Return the (X, Y) coordinate for the center point of the cell that contains the specified text.  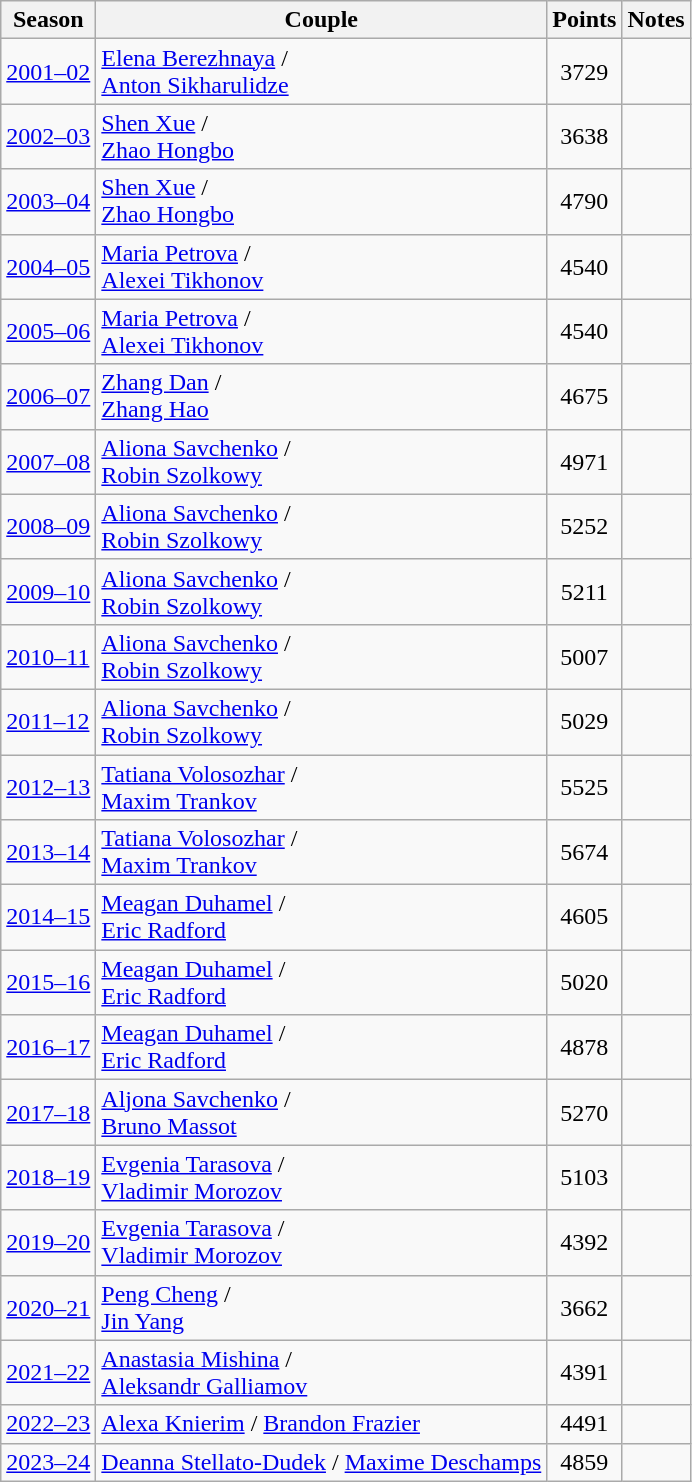
2003–04 (48, 202)
2013–14 (48, 852)
4859 (584, 1462)
5020 (584, 982)
5029 (584, 722)
4675 (584, 396)
2018–19 (48, 1178)
Anastasia Mishina /Aleksandr Galliamov (322, 1372)
4392 (584, 1242)
2004–05 (48, 266)
2020–21 (48, 1308)
2010–11 (48, 656)
2012–13 (48, 786)
Alexa Knierim / Brandon Frazier (322, 1424)
5211 (584, 592)
2008–09 (48, 526)
5007 (584, 656)
Aljona Savchenko / Bruno Massot (322, 1112)
Deanna Stellato-Dudek / Maxime Deschamps (322, 1462)
Season (48, 20)
4491 (584, 1424)
2002–03 (48, 136)
2006–07 (48, 396)
Couple (322, 20)
2021–22 (48, 1372)
4971 (584, 462)
5270 (584, 1112)
2016–17 (48, 1048)
2014–15 (48, 918)
Zhang Dan / Zhang Hao (322, 396)
2017–18 (48, 1112)
3662 (584, 1308)
5252 (584, 526)
2009–10 (48, 592)
2019–20 (48, 1242)
2007–08 (48, 462)
4790 (584, 202)
Peng Cheng / Jin Yang (322, 1308)
4391 (584, 1372)
2011–12 (48, 722)
Elena Berezhnaya / Anton Sikharulidze (322, 72)
4605 (584, 918)
3729 (584, 72)
5674 (584, 852)
5525 (584, 786)
Points (584, 20)
2022–23 (48, 1424)
2005–06 (48, 332)
4878 (584, 1048)
2023–24 (48, 1462)
2001–02 (48, 72)
3638 (584, 136)
5103 (584, 1178)
Notes (656, 20)
2015–16 (48, 982)
